Detect which cell encompasses the target text, then output its (x, y) center coordinate. 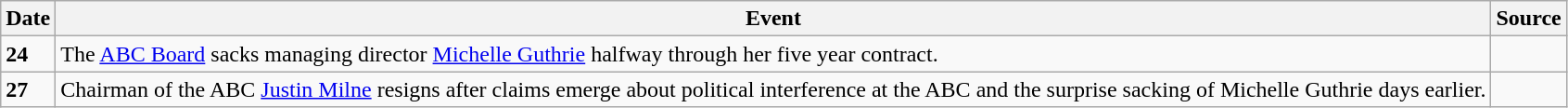
Date (28, 19)
The ABC Board sacks managing director Michelle Guthrie halfway through her five year contract. (773, 54)
Source (1528, 19)
27 (28, 89)
24 (28, 54)
Event (773, 19)
